Identify which cell holds the provided text, then report its (x, y) central coordinate. 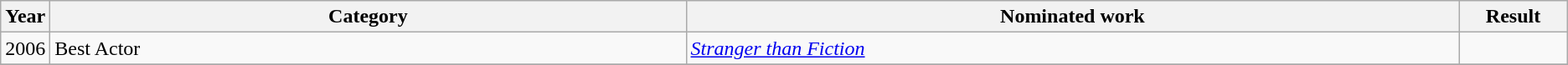
Year (25, 17)
Stranger than Fiction (1072, 48)
Result (1513, 17)
Nominated work (1072, 17)
2006 (25, 48)
Best Actor (369, 48)
Category (369, 17)
